Capture the cell that displays the provided text and extract its [X, Y] central coordinate. 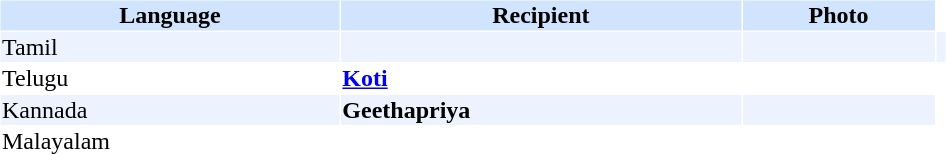
Photo [838, 15]
Geethapriya [541, 110]
Kannada [170, 110]
Language [170, 15]
Recipient [541, 15]
Tamil [170, 47]
Telugu [170, 79]
Koti [541, 79]
